Pinpoint the cell where the given text exists, returning its [x, y] midpoint coordinate. 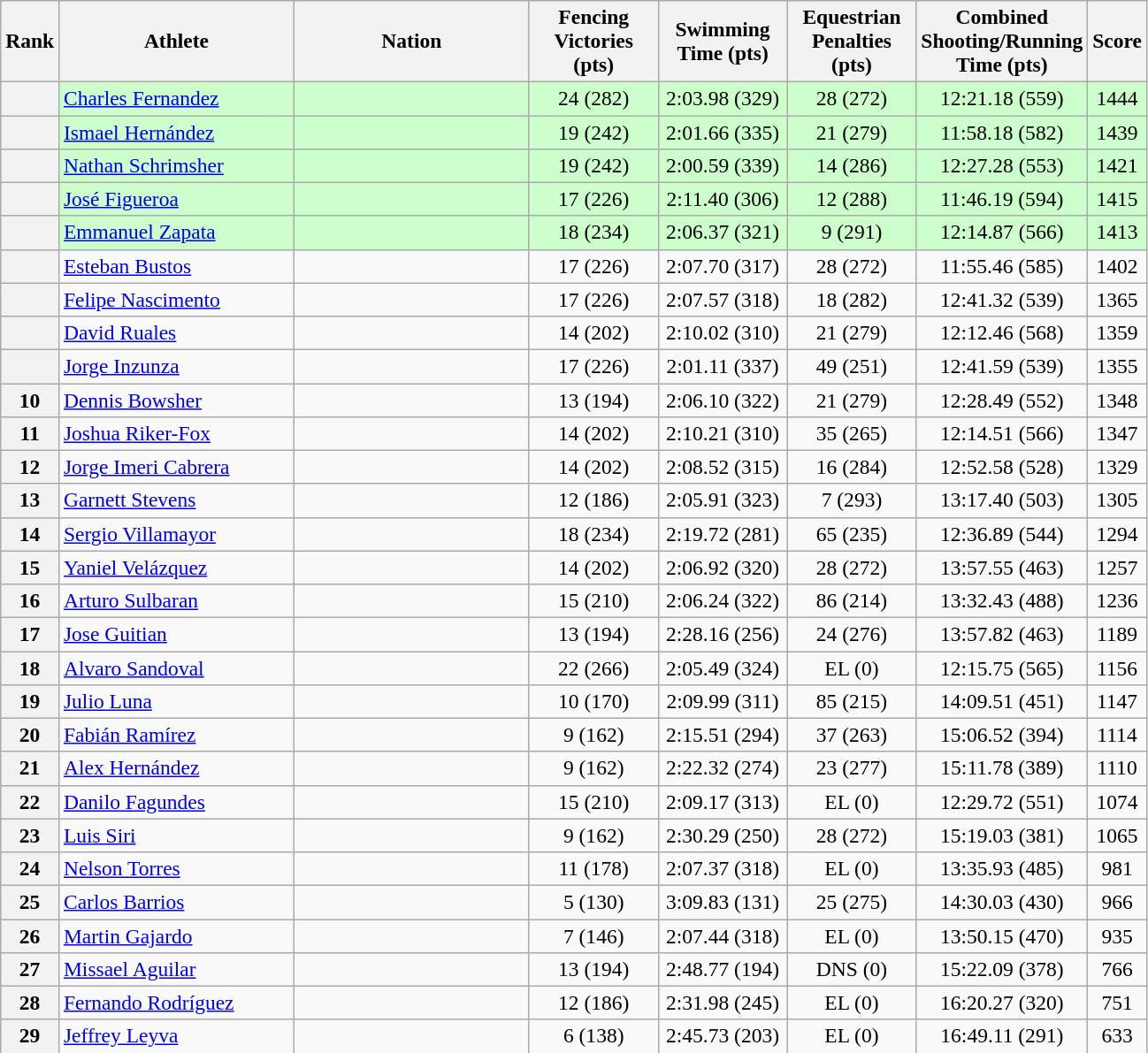
13:35.93 (485) [1002, 868]
1421 [1118, 165]
1294 [1118, 534]
Swimming Time (pts) [723, 41]
2:30.29 (250) [723, 836]
14 [30, 534]
5 (130) [593, 902]
1359 [1118, 332]
24 (282) [593, 98]
1329 [1118, 467]
22 (266) [593, 668]
Charles Fernandez [177, 98]
12:52.58 (528) [1002, 467]
27 [30, 969]
Jose Guitian [177, 634]
13:32.43 (488) [1002, 600]
2:31.98 (245) [723, 1003]
Rank [30, 41]
1156 [1118, 668]
16 (284) [852, 467]
Felipe Nascimento [177, 300]
2:22.32 (274) [723, 768]
12:41.32 (539) [1002, 300]
15:22.09 (378) [1002, 969]
935 [1118, 935]
2:48.77 (194) [723, 969]
35 (265) [852, 433]
Athlete [177, 41]
Jorge Imeri Cabrera [177, 467]
2:15.51 (294) [723, 735]
2:19.72 (281) [723, 534]
Nelson Torres [177, 868]
13:57.55 (463) [1002, 568]
13:50.15 (470) [1002, 935]
Dennis Bowsher [177, 400]
2:07.44 (318) [723, 935]
1355 [1118, 366]
2:45.73 (203) [723, 1036]
Martin Gajardo [177, 935]
DNS (0) [852, 969]
Fernando Rodríguez [177, 1003]
1444 [1118, 98]
15 [30, 568]
1348 [1118, 400]
28 [30, 1003]
49 (251) [852, 366]
José Figueroa [177, 199]
Combined Shooting/Running Time (pts) [1002, 41]
18 (282) [852, 300]
2:10.21 (310) [723, 433]
13:57.82 (463) [1002, 634]
24 [30, 868]
12:41.59 (539) [1002, 366]
Yaniel Velázquez [177, 568]
1365 [1118, 300]
15:11.78 (389) [1002, 768]
65 (235) [852, 534]
Esteban Bustos [177, 266]
14:30.03 (430) [1002, 902]
1065 [1118, 836]
Equestrian Penalties (pts) [852, 41]
25 [30, 902]
12:12.46 (568) [1002, 332]
6 (138) [593, 1036]
1114 [1118, 735]
16:49.11 (291) [1002, 1036]
Jorge Inzunza [177, 366]
11 (178) [593, 868]
Alvaro Sandoval [177, 668]
2:06.92 (320) [723, 568]
751 [1118, 1003]
12:29.72 (551) [1002, 802]
766 [1118, 969]
Julio Luna [177, 701]
12:14.87 (566) [1002, 233]
12:15.75 (565) [1002, 668]
Missael Aguilar [177, 969]
15:19.03 (381) [1002, 836]
2:10.02 (310) [723, 332]
1305 [1118, 500]
David Ruales [177, 332]
9 (291) [852, 233]
25 (275) [852, 902]
2:06.24 (322) [723, 600]
Score [1118, 41]
966 [1118, 902]
7 (293) [852, 500]
Alex Hernández [177, 768]
19 [30, 701]
26 [30, 935]
1257 [1118, 568]
37 (263) [852, 735]
Nation [411, 41]
7 (146) [593, 935]
1439 [1118, 132]
16:20.27 (320) [1002, 1003]
22 [30, 802]
21 [30, 768]
Carlos Barrios [177, 902]
Nathan Schrimsher [177, 165]
20 [30, 735]
13:17.40 (503) [1002, 500]
Sergio Villamayor [177, 534]
10 [30, 400]
2:07.57 (318) [723, 300]
2:06.37 (321) [723, 233]
85 (215) [852, 701]
14 (286) [852, 165]
633 [1118, 1036]
11:58.18 (582) [1002, 132]
23 (277) [852, 768]
1236 [1118, 600]
23 [30, 836]
11:46.19 (594) [1002, 199]
11 [30, 433]
Danilo Fagundes [177, 802]
14:09.51 (451) [1002, 701]
Emmanuel Zapata [177, 233]
2:09.17 (313) [723, 802]
16 [30, 600]
1110 [1118, 768]
12:14.51 (566) [1002, 433]
2:01.11 (337) [723, 366]
17 [30, 634]
2:01.66 (335) [723, 132]
24 (276) [852, 634]
2:11.40 (306) [723, 199]
Garnett Stevens [177, 500]
12:27.28 (553) [1002, 165]
2:07.37 (318) [723, 868]
2:03.98 (329) [723, 98]
Arturo Sulbaran [177, 600]
Ismael Hernández [177, 132]
2:00.59 (339) [723, 165]
12 [30, 467]
1402 [1118, 266]
18 [30, 668]
29 [30, 1036]
1074 [1118, 802]
86 (214) [852, 600]
2:28.16 (256) [723, 634]
2:07.70 (317) [723, 266]
981 [1118, 868]
12:21.18 (559) [1002, 98]
12:28.49 (552) [1002, 400]
2:08.52 (315) [723, 467]
2:06.10 (322) [723, 400]
2:05.91 (323) [723, 500]
12 (288) [852, 199]
1413 [1118, 233]
Fencing Victories (pts) [593, 41]
1415 [1118, 199]
1189 [1118, 634]
Fabián Ramírez [177, 735]
2:09.99 (311) [723, 701]
3:09.83 (131) [723, 902]
15:06.52 (394) [1002, 735]
1347 [1118, 433]
Luis Siri [177, 836]
12:36.89 (544) [1002, 534]
10 (170) [593, 701]
1147 [1118, 701]
Joshua Riker-Fox [177, 433]
Jeffrey Leyva [177, 1036]
11:55.46 (585) [1002, 266]
13 [30, 500]
2:05.49 (324) [723, 668]
